Extract the [x, y] coordinate from the center of the cell holding the provided text.  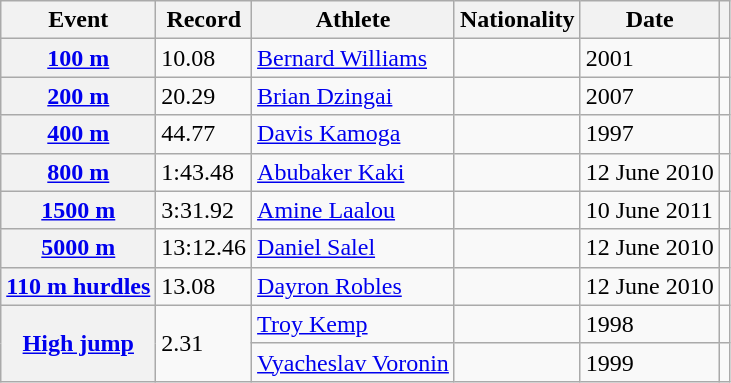
44.77 [204, 134]
Dayron Robles [354, 286]
High jump [78, 343]
Troy Kemp [354, 324]
Record [204, 20]
1999 [650, 362]
Date [650, 20]
1997 [650, 134]
1:43.48 [204, 172]
100 m [78, 58]
Brian Dzingai [354, 96]
Athlete [354, 20]
10.08 [204, 58]
110 m hurdles [78, 286]
Amine Laalou [354, 210]
1998 [650, 324]
Abubaker Kaki [354, 172]
400 m [78, 134]
10 June 2011 [650, 210]
13:12.46 [204, 248]
13.08 [204, 286]
Event [78, 20]
200 m [78, 96]
20.29 [204, 96]
800 m [78, 172]
Vyacheslav Voronin [354, 362]
Bernard Williams [354, 58]
3:31.92 [204, 210]
1500 m [78, 210]
2007 [650, 96]
2001 [650, 58]
2.31 [204, 343]
5000 m [78, 248]
Nationality [517, 20]
Davis Kamoga [354, 134]
Daniel Salel [354, 248]
